Scan for the cell matching the given text and deliver its [x, y] coordinate at center. 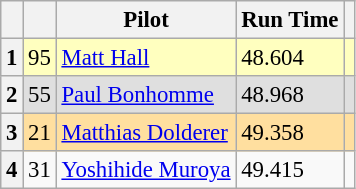
1 [12, 58]
95 [40, 58]
Matthias Dolderer [146, 133]
3 [12, 133]
55 [40, 95]
2 [12, 95]
Run Time [290, 20]
Matt Hall [146, 58]
21 [40, 133]
Yoshihide Muroya [146, 170]
49.358 [290, 133]
48.604 [290, 58]
48.968 [290, 95]
49.415 [290, 170]
31 [40, 170]
Paul Bonhomme [146, 95]
4 [12, 170]
Pilot [146, 20]
